Determine the (x, y) coordinate at the center of the cell enclosing the given text.  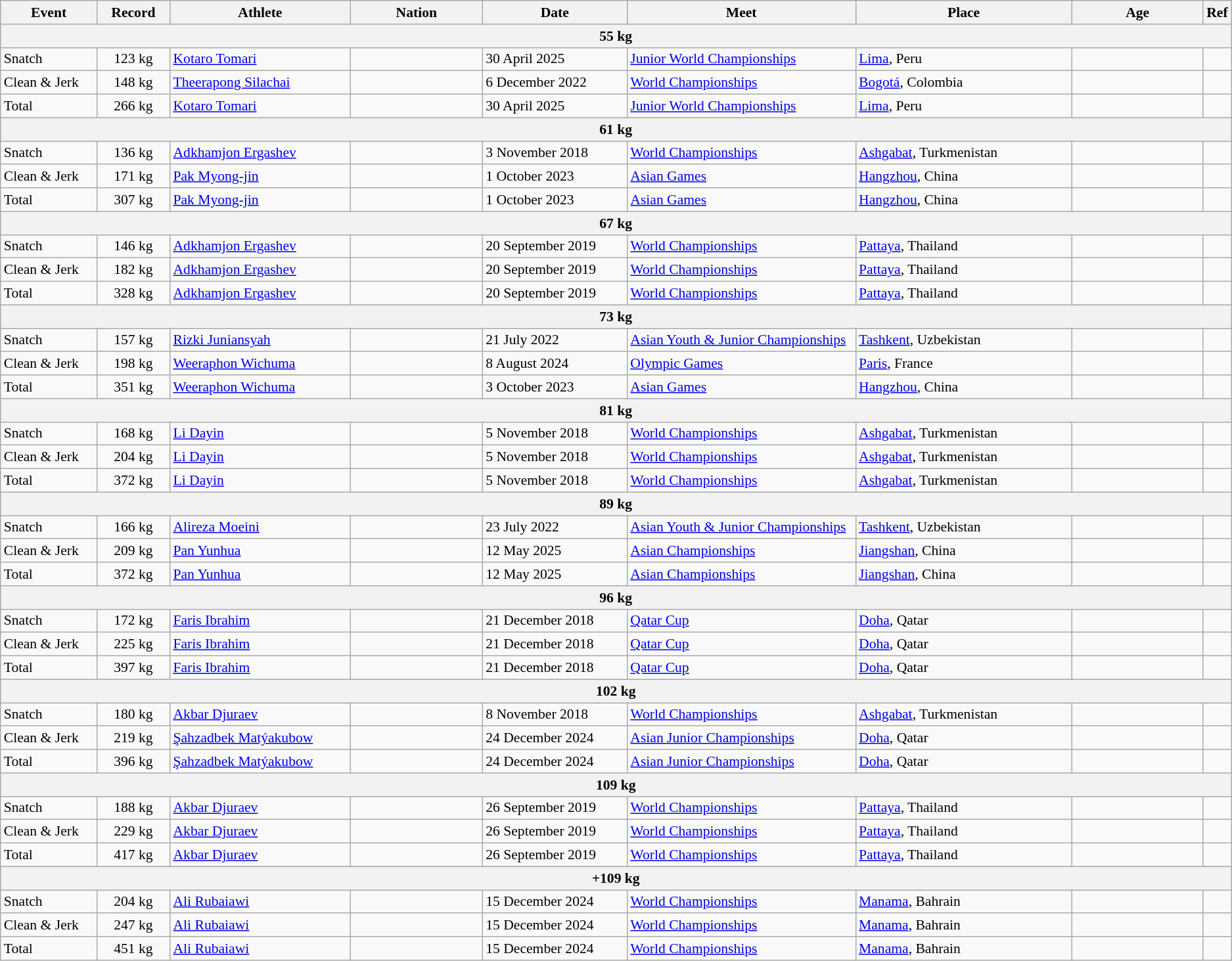
123 kg (133, 59)
172 kg (133, 621)
396 kg (133, 761)
Event (49, 12)
266 kg (133, 106)
Meet (741, 12)
8 November 2018 (555, 715)
81 kg (616, 411)
168 kg (133, 434)
89 kg (616, 504)
Nation (417, 12)
Olympic Games (741, 364)
307 kg (133, 200)
3 November 2018 (555, 153)
148 kg (133, 83)
328 kg (133, 294)
Record (133, 12)
351 kg (133, 387)
Ref (1217, 12)
73 kg (616, 317)
96 kg (616, 598)
Place (963, 12)
166 kg (133, 527)
Bogotá, Colombia (963, 83)
67 kg (616, 223)
109 kg (616, 785)
55 kg (616, 36)
Rizki Juniansyah (260, 340)
23 July 2022 (555, 527)
102 kg (616, 691)
21 July 2022 (555, 340)
Theerapong Silachai (260, 83)
451 kg (133, 949)
247 kg (133, 926)
198 kg (133, 364)
Paris, France (963, 364)
Date (555, 12)
219 kg (133, 738)
209 kg (133, 551)
229 kg (133, 832)
Athlete (260, 12)
417 kg (133, 855)
+109 kg (616, 878)
Age (1137, 12)
61 kg (616, 129)
171 kg (133, 177)
3 October 2023 (555, 387)
157 kg (133, 340)
397 kg (133, 668)
180 kg (133, 715)
Alireza Moeini (260, 527)
6 December 2022 (555, 83)
182 kg (133, 270)
146 kg (133, 246)
136 kg (133, 153)
188 kg (133, 808)
8 August 2024 (555, 364)
225 kg (133, 644)
